Identify which cell holds the provided text, then report its (x, y) central coordinate. 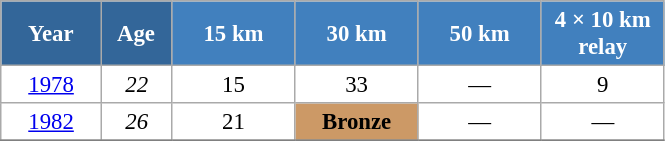
15 km (234, 34)
Year (52, 34)
15 (234, 85)
1978 (52, 85)
50 km (480, 34)
Age (136, 34)
33 (356, 85)
26 (136, 122)
30 km (356, 34)
9 (602, 85)
Bronze (356, 122)
4 × 10 km relay (602, 34)
1982 (52, 122)
21 (234, 122)
22 (136, 85)
